Scan for the cell matching the given text and deliver its [X, Y] coordinate at center. 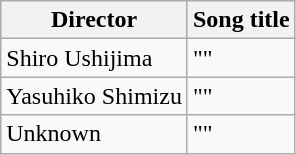
Unknown [94, 134]
Yasuhiko Shimizu [94, 96]
Song title [241, 20]
Director [94, 20]
Shiro Ushijima [94, 58]
